For the text-containing cell, return its midpoint in [X, Y] coordinate format. 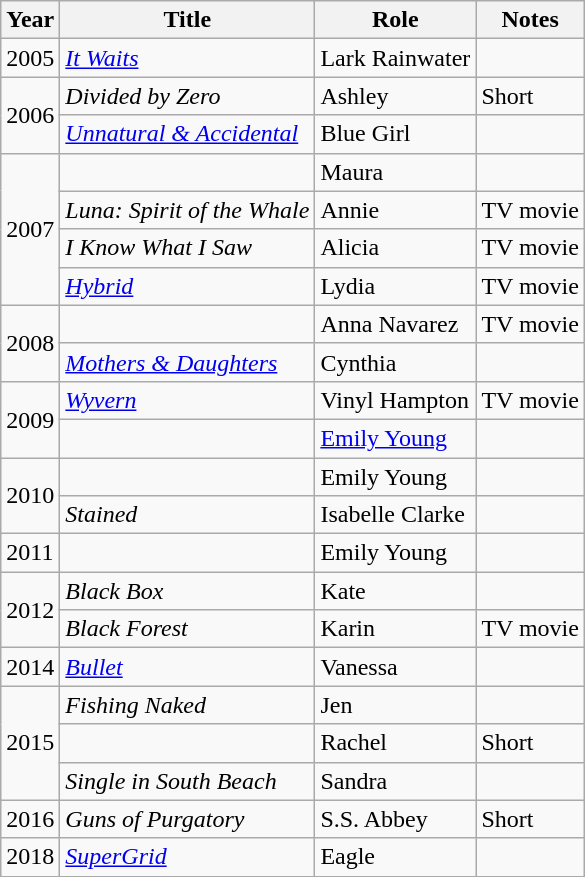
2010 [30, 496]
2007 [30, 229]
Wyvern [188, 400]
2008 [30, 343]
Isabelle Clarke [396, 515]
Eagle [396, 857]
Maura [396, 172]
Jen [396, 705]
Cynthia [396, 362]
Kate [396, 591]
Role [396, 20]
2015 [30, 743]
Bullet [188, 667]
Title [188, 20]
S.S. Abbey [396, 819]
2006 [30, 115]
2011 [30, 553]
Black Forest [188, 629]
Divided by Zero [188, 96]
Guns of Purgatory [188, 819]
Unnatural & Accidental [188, 134]
Vanessa [396, 667]
2005 [30, 58]
2012 [30, 610]
2009 [30, 419]
Vinyl Hampton [396, 400]
It Waits [188, 58]
Annie [396, 210]
2016 [30, 819]
Lark Rainwater [396, 58]
Notes [530, 20]
I Know What I Saw [188, 248]
Alicia [396, 248]
Anna Navarez [396, 324]
Black Box [188, 591]
Luna: Spirit of the Whale [188, 210]
Mothers & Daughters [188, 362]
Ashley [396, 96]
Sandra [396, 781]
Blue Girl [396, 134]
2014 [30, 667]
Single in South Beach [188, 781]
2018 [30, 857]
Karin [396, 629]
Hybrid [188, 286]
Lydia [396, 286]
Rachel [396, 743]
Stained [188, 515]
Year [30, 20]
Fishing Naked [188, 705]
SuperGrid [188, 857]
